For the text-containing cell, return its midpoint in (X, Y) coordinate format. 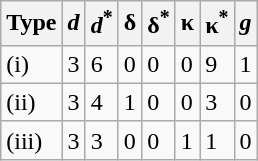
δ (130, 24)
κ* (217, 24)
6 (102, 64)
4 (102, 102)
(ii) (32, 102)
d* (102, 24)
δ* (159, 24)
(i) (32, 64)
Type (32, 24)
κ (187, 24)
g (246, 24)
d (74, 24)
9 (217, 64)
(iii) (32, 140)
